Return (x, y) of the center of cell containing provided text 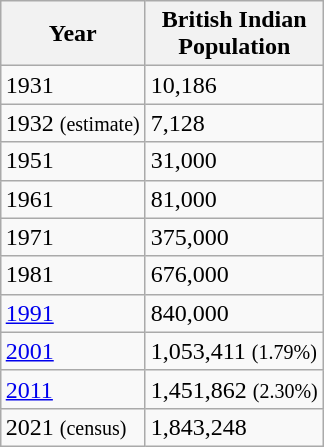
10,186 (234, 85)
1932 (estimate) (72, 123)
1931 (72, 85)
676,000 (234, 275)
Year (72, 34)
1,451,862 (2.30%) (234, 389)
375,000 (234, 237)
2001 (72, 351)
1,053,411 (1.79%) (234, 351)
31,000 (234, 161)
1981 (72, 275)
1971 (72, 237)
British IndianPopulation (234, 34)
1991 (72, 313)
81,000 (234, 199)
7,128 (234, 123)
840,000 (234, 313)
2021 (census) (72, 427)
1,843,248 (234, 427)
1961 (72, 199)
1951 (72, 161)
2011 (72, 389)
